Extract the [x, y] coordinate from the center of the cell holding the provided text.  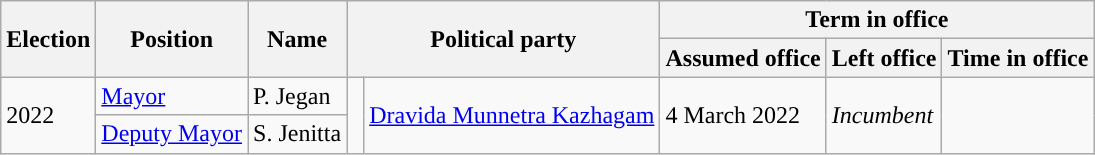
Name [298, 39]
P. Jegan [298, 96]
Term in office [877, 20]
2022 [48, 115]
Election [48, 39]
Political party [504, 39]
4 March 2022 [743, 115]
Position [172, 39]
Assumed office [743, 58]
Incumbent [884, 115]
Mayor [172, 96]
Time in office [1018, 58]
Dravida Munnetra Kazhagam [512, 115]
Deputy Mayor [172, 134]
Left office [884, 58]
S. Jenitta [298, 134]
